Detect which cell encompasses the target text, then output its [x, y] center coordinate. 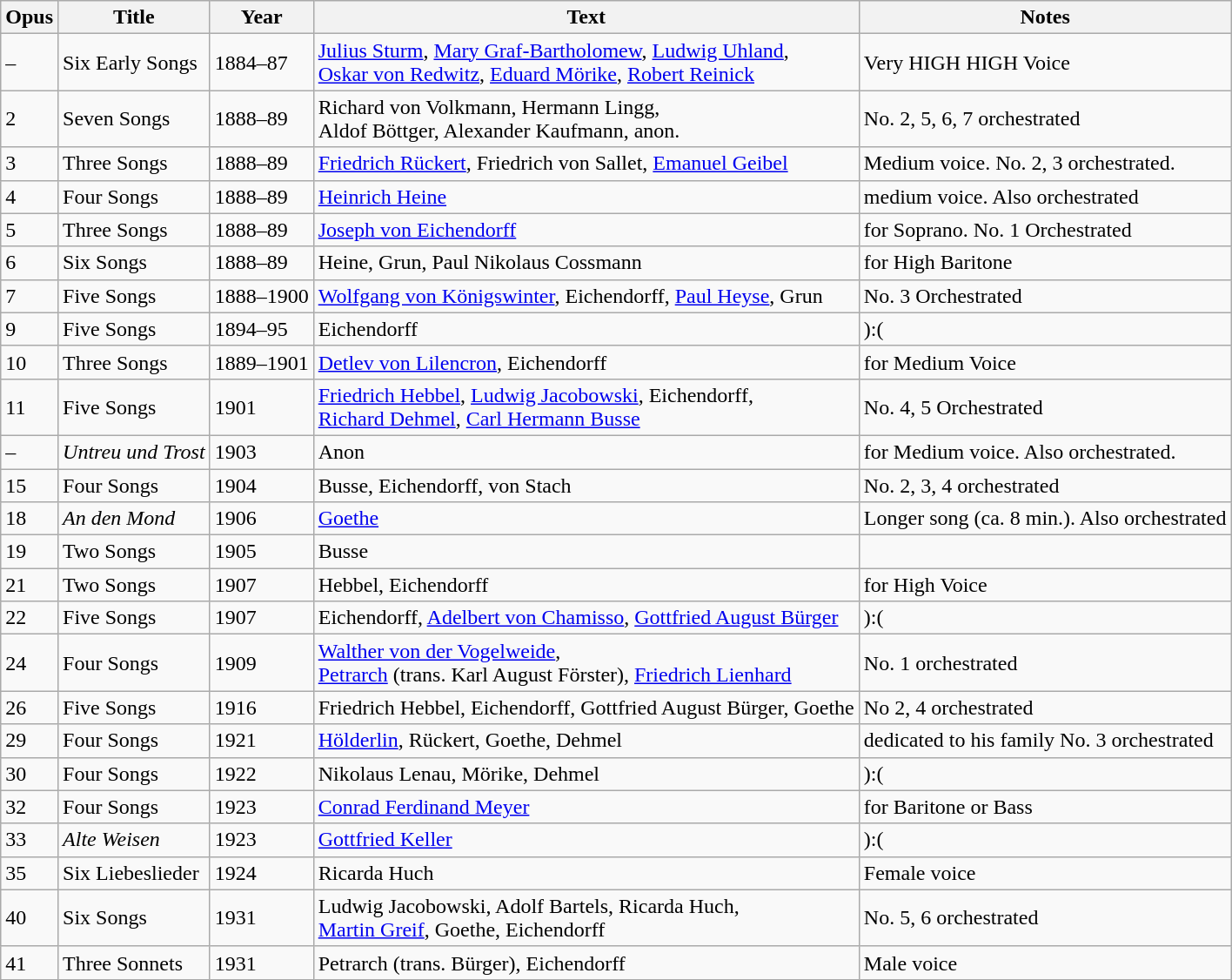
1905 [261, 552]
Ludwig Jacobowski, Adolf Bartels, Ricarda Huch,Martin Greif, Goethe, Eichendorff [586, 917]
Goethe [586, 519]
6 [30, 263]
1903 [261, 452]
Friedrich Hebbel, Ludwig Jacobowski, Eichendorff, Richard Dehmel, Carl Hermann Busse [586, 407]
Anon [586, 452]
Eichendorff [586, 329]
Julius Sturm, Mary Graf-Bartholomew, Ludwig Uhland,Oskar von Redwitz, Eduard Mörike, Robert Reinick [586, 63]
for Medium Voice [1045, 362]
No. 2, 5, 6, 7 orchestrated [1045, 118]
1909 [261, 663]
for Soprano. No. 1 Orchestrated [1045, 230]
Nikolaus Lenau, Mörike, Dehmel [586, 774]
Six Early Songs [134, 63]
3 [30, 164]
No. 4, 5 Orchestrated [1045, 407]
Male voice [1045, 963]
Year [261, 17]
1922 [261, 774]
7 [30, 296]
Very HIGH HIGH Voice [1045, 63]
9 [30, 329]
Hölderlin, Rückert, Goethe, Dehmel [586, 741]
21 [30, 585]
Text [586, 17]
for Baritone or Bass [1045, 807]
Alte Weisen [134, 840]
for Medium voice. Also orchestrated. [1045, 452]
26 [30, 708]
5 [30, 230]
Petrarch (trans. Bürger), Eichendorff [586, 963]
35 [30, 873]
Busse, Eichendorff, von Stach [586, 485]
Eichendorff, Adelbert von Chamisso, Gottfried August Bürger [586, 618]
1924 [261, 873]
18 [30, 519]
Heine, Grun, Paul Nikolaus Cossmann [586, 263]
1894–95 [261, 329]
Longer song (ca. 8 min.). Also orchestrated [1045, 519]
No. 3 Orchestrated [1045, 296]
Notes [1045, 17]
An den Mond [134, 519]
Three Sonnets [134, 963]
41 [30, 963]
No. 1 orchestrated [1045, 663]
19 [30, 552]
Hebbel, Eichendorff [586, 585]
Female voice [1045, 873]
Conrad Ferdinand Meyer [586, 807]
Opus [30, 17]
15 [30, 485]
11 [30, 407]
Six Liebeslieder [134, 873]
No 2, 4 orchestrated [1045, 708]
10 [30, 362]
24 [30, 663]
1921 [261, 741]
32 [30, 807]
2 [30, 118]
Walther von der Vogelweide,Petrarch (trans. Karl August Förster), Friedrich Lienhard [586, 663]
Untreu und Trost [134, 452]
1884–87 [261, 63]
1916 [261, 708]
30 [30, 774]
Joseph von Eichendorff [586, 230]
1906 [261, 519]
40 [30, 917]
Heinrich Heine [586, 197]
for High Voice [1045, 585]
Medium voice. No. 2, 3 orchestrated. [1045, 164]
Friedrich Rückert, Friedrich von Sallet, Emanuel Geibel [586, 164]
for High Baritone [1045, 263]
4 [30, 197]
Title [134, 17]
33 [30, 840]
Detlev von Lilencron, Eichendorff [586, 362]
29 [30, 741]
1889–1901 [261, 362]
1888–1900 [261, 296]
No. 2, 3, 4 orchestrated [1045, 485]
medium voice. Also orchestrated [1045, 197]
Busse [586, 552]
22 [30, 618]
1901 [261, 407]
Gottfried Keller [586, 840]
Wolfgang von Königswinter, Eichendorff, Paul Heyse, Grun [586, 296]
dedicated to his family No. 3 orchestrated [1045, 741]
Friedrich Hebbel, Eichendorff, Gottfried August Bürger, Goethe [586, 708]
Ricarda Huch [586, 873]
Richard von Volkmann, Hermann Lingg,Aldof Böttger, Alexander Kaufmann, anon. [586, 118]
1904 [261, 485]
No. 5, 6 orchestrated [1045, 917]
Seven Songs [134, 118]
